Extract the (X, Y) coordinate from the center of the cell holding the provided text.  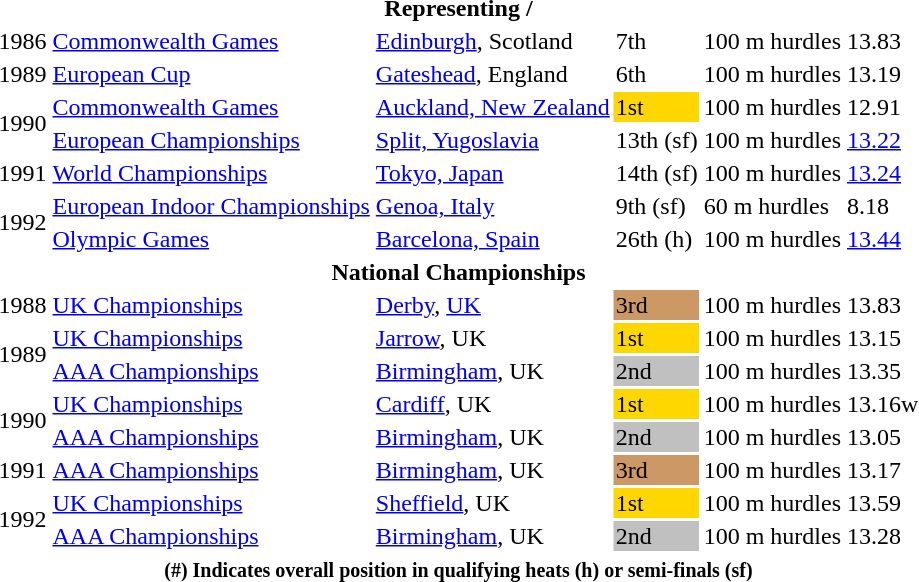
Gateshead, England (492, 74)
Split, Yugoslavia (492, 140)
9th (sf) (656, 206)
26th (h) (656, 239)
Auckland, New Zealand (492, 107)
14th (sf) (656, 173)
European Cup (211, 74)
Edinburgh, Scotland (492, 41)
Olympic Games (211, 239)
Cardiff, UK (492, 404)
6th (656, 74)
Sheffield, UK (492, 503)
7th (656, 41)
Tokyo, Japan (492, 173)
Derby, UK (492, 305)
Genoa, Italy (492, 206)
World Championships (211, 173)
Barcelona, Spain (492, 239)
European Indoor Championships (211, 206)
European Championships (211, 140)
60 m hurdles (772, 206)
Jarrow, UK (492, 338)
13th (sf) (656, 140)
